Search for the cell housing the specified text and yield its [x, y] center coordinate. 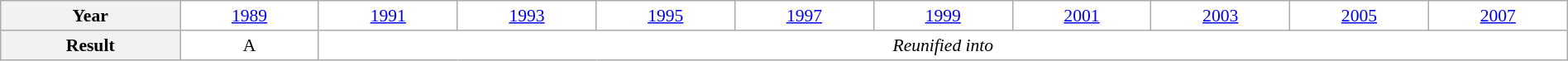
2001 [1082, 16]
A [250, 45]
Year [91, 16]
1997 [805, 16]
Reunified into [943, 45]
2003 [1221, 16]
1989 [250, 16]
1993 [527, 16]
1999 [943, 16]
Result [91, 45]
1995 [666, 16]
2005 [1360, 16]
2007 [1498, 16]
1991 [388, 16]
